Output the (x, y) coordinate of the center of the cell containing the given text.  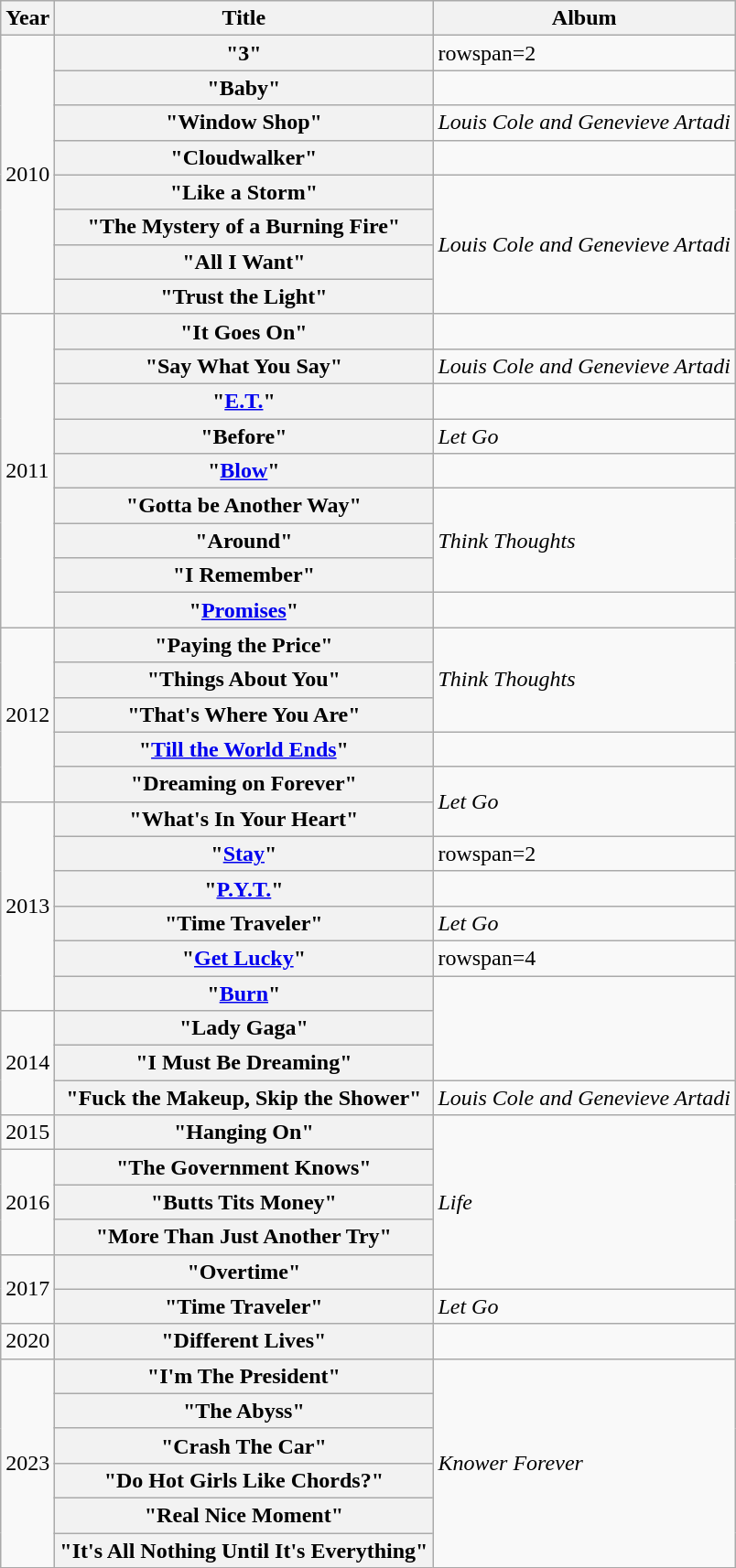
Album (584, 18)
2017 (27, 1289)
"Fuck the Makeup, Skip the Shower" (244, 1098)
"What's In Your Heart" (244, 819)
"Say What You Say" (244, 366)
"Get Lucky" (244, 958)
"It Goes On" (244, 331)
Year (27, 18)
2016 (27, 1202)
"Around" (244, 541)
"Gotta be Another Way" (244, 506)
2012 (27, 714)
"The Abyss" (244, 1411)
"Things About You" (244, 680)
"Blow" (244, 471)
"Window Shop" (244, 123)
"P.Y.T." (244, 888)
2011 (27, 470)
"That's Where You Are" (244, 714)
"Overtime" (244, 1272)
2023 (27, 1463)
"Cloudwalker" (244, 157)
Title (244, 18)
"Butts Tits Money" (244, 1202)
"3" (244, 53)
"Paying the Price" (244, 645)
"Burn" (244, 993)
2010 (27, 175)
"Baby" (244, 88)
"The Government Knows" (244, 1167)
"I'm The President" (244, 1376)
"The Mystery of a Burning Fire" (244, 227)
"E.T." (244, 401)
rowspan=4 (584, 958)
"Before" (244, 436)
"Different Lives" (244, 1341)
"I Remember" (244, 575)
"More Than Just Another Try" (244, 1237)
"Lady Gaga" (244, 1028)
"Dreaming on Forever" (244, 784)
Knower Forever (584, 1463)
"Promises" (244, 610)
2020 (27, 1341)
"Real Nice Moment" (244, 1515)
2014 (27, 1063)
Life (584, 1202)
"It's All Nothing Until It's Everything" (244, 1551)
"Crash The Car" (244, 1445)
"All I Want" (244, 262)
2013 (27, 906)
"Do Hot Girls Like Chords?" (244, 1480)
"Stay" (244, 854)
2015 (27, 1133)
"Till the World Ends" (244, 749)
"Trust the Light" (244, 296)
"Hanging On" (244, 1133)
"Like a Storm" (244, 192)
"I Must Be Dreaming" (244, 1063)
